Detect which cell encompasses the target text, then output its [X, Y] center coordinate. 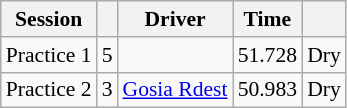
Practice 1 [49, 55]
51.728 [268, 55]
5 [108, 55]
Practice 2 [49, 90]
Driver [176, 19]
Gosia Rdest [176, 90]
50.983 [268, 90]
Session [49, 19]
3 [108, 90]
Time [268, 19]
